Search for the cell housing the specified text and yield its (x, y) center coordinate. 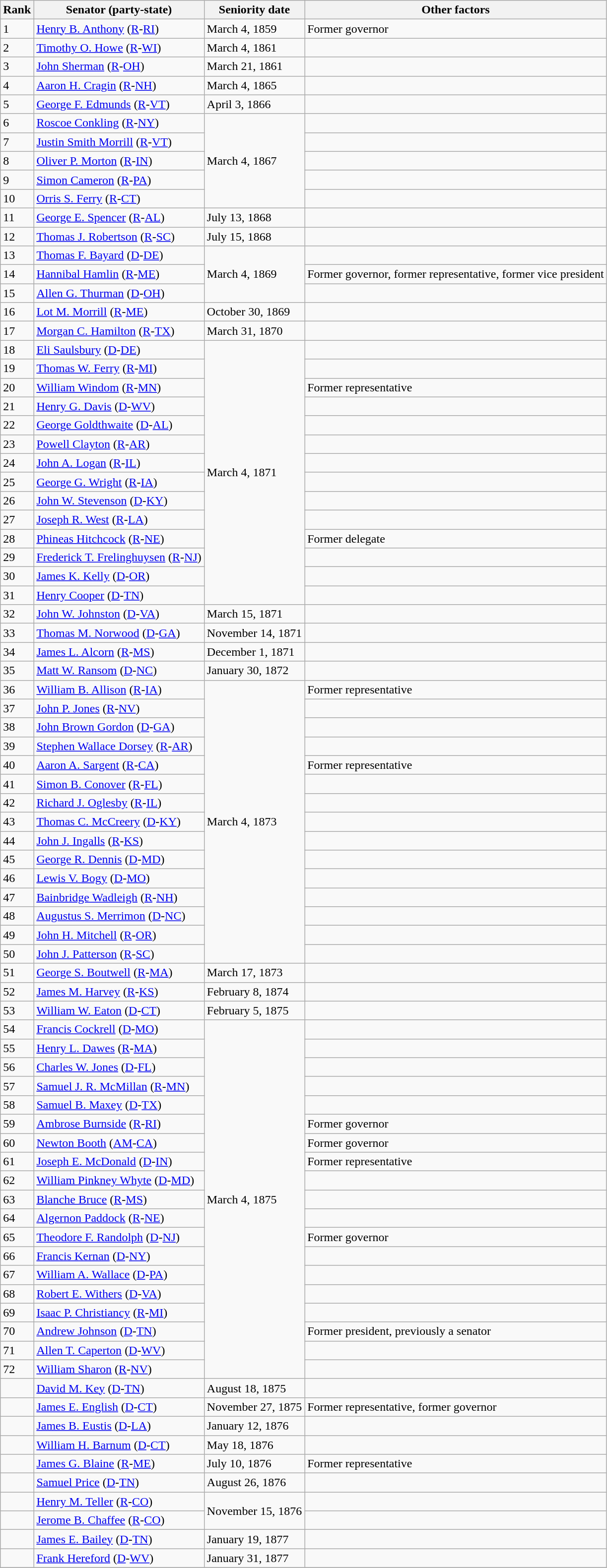
Joseph E. McDonald (D-IN) (119, 1162)
John A. Logan (R-IL) (119, 463)
Thomas J. Robertson (R-SC) (119, 237)
William A. Wallace (D-PA) (119, 1275)
19 (17, 369)
8 (17, 161)
33 (17, 633)
29 (17, 558)
Simon B. Conover (R-FL) (119, 784)
John J. Ingalls (R-KS) (119, 841)
April 3, 1866 (254, 104)
27 (17, 519)
57 (17, 1086)
3 (17, 66)
63 (17, 1199)
1 (17, 29)
13 (17, 255)
38 (17, 727)
John J. Patterson (R-SC) (119, 954)
Timothy O. Howe (R-WI) (119, 48)
46 (17, 878)
7 (17, 142)
2 (17, 48)
Powell Clayton (R-AR) (119, 444)
Ambrose Burnside (R-RI) (119, 1124)
Samuel J. R. McMillan (R-MN) (119, 1086)
May 18, 1876 (254, 1445)
5 (17, 104)
Roscoe Conkling (R-NY) (119, 123)
Theodore F. Randolph (D-NJ) (119, 1237)
Richard J. Oglesby (R-IL) (119, 803)
69 (17, 1313)
Henry Cooper (D-TN) (119, 595)
Other factors (456, 10)
Matt W. Ransom (D-NC) (119, 671)
James B. Eustis (D-LA) (119, 1426)
42 (17, 803)
Andrew Johnson (D-TN) (119, 1331)
March 15, 1871 (254, 614)
John W. Johnston (D-VA) (119, 614)
11 (17, 217)
March 21, 1861 (254, 66)
Former president, previously a senator (456, 1331)
March 4, 1873 (254, 821)
Rank (17, 10)
34 (17, 652)
70 (17, 1331)
49 (17, 935)
14 (17, 274)
72 (17, 1369)
James E. English (D-CT) (119, 1407)
40 (17, 765)
Seniority date (254, 10)
Henry B. Anthony (R-RI) (119, 29)
Lot M. Morrill (R-ME) (119, 312)
60 (17, 1142)
71 (17, 1350)
68 (17, 1294)
William Pinkney Whyte (D-MD) (119, 1181)
Samuel Price (D-TN) (119, 1483)
51 (17, 973)
20 (17, 387)
22 (17, 425)
47 (17, 897)
Aaron H. Cragin (R-NH) (119, 85)
44 (17, 841)
December 1, 1871 (254, 652)
58 (17, 1105)
January 19, 1877 (254, 1539)
Frank Hereford (D-WV) (119, 1558)
October 30, 1869 (254, 312)
12 (17, 237)
Aaron A. Sargent (R-CA) (119, 765)
Joseph R. West (R-LA) (119, 519)
James M. Harvey (R-KS) (119, 992)
56 (17, 1067)
William Sharon (R-NV) (119, 1369)
Oliver P. Morton (R-IN) (119, 161)
67 (17, 1275)
James L. Alcorn (R-MS) (119, 652)
Orris S. Ferry (R-CT) (119, 198)
John Sherman (R-OH) (119, 66)
Robert E. Withers (D-VA) (119, 1294)
March 17, 1873 (254, 973)
23 (17, 444)
John W. Stevenson (D-KY) (119, 501)
January 30, 1872 (254, 671)
Charles W. Jones (D-FL) (119, 1067)
Newton Booth (AM-CA) (119, 1142)
15 (17, 293)
30 (17, 576)
Jerome B. Chaffee (R-CO) (119, 1520)
Henry L. Dawes (R-MA) (119, 1048)
March 4, 1869 (254, 274)
Allen T. Caperton (D-WV) (119, 1350)
March 4, 1859 (254, 29)
59 (17, 1124)
25 (17, 482)
Frederick T. Frelinghuysen (R-NJ) (119, 558)
January 12, 1876 (254, 1426)
53 (17, 1010)
George G. Wright (R-IA) (119, 482)
Former representative, former governor (456, 1407)
Blanche Bruce (R-MS) (119, 1199)
36 (17, 690)
February 8, 1874 (254, 992)
David M. Key (D-TN) (119, 1388)
61 (17, 1162)
George E. Spencer (R-AL) (119, 217)
41 (17, 784)
37 (17, 708)
John Brown Gordon (D-GA) (119, 727)
Algernon Paddock (R-NE) (119, 1218)
Francis Kernan (D-NY) (119, 1256)
Henry G. Davis (D-WV) (119, 406)
November 14, 1871 (254, 633)
17 (17, 331)
James E. Bailey (D-TN) (119, 1539)
August 26, 1876 (254, 1483)
March 4, 1875 (254, 1199)
45 (17, 860)
50 (17, 954)
February 5, 1875 (254, 1010)
William H. Barnum (D-CT) (119, 1445)
24 (17, 463)
John P. Jones (R-NV) (119, 708)
6 (17, 123)
28 (17, 538)
32 (17, 614)
10 (17, 198)
Thomas W. Ferry (R-MI) (119, 369)
July 15, 1868 (254, 237)
Senator (party-state) (119, 10)
March 4, 1871 (254, 472)
Francis Cockrell (D-MO) (119, 1029)
March 4, 1861 (254, 48)
Eli Saulsbury (D-DE) (119, 350)
March 31, 1870 (254, 331)
November 15, 1876 (254, 1511)
Former governor, former representative, former vice president (456, 274)
Isaac P. Christiancy (R-MI) (119, 1313)
James K. Kelly (D-OR) (119, 576)
William B. Allison (R-IA) (119, 690)
54 (17, 1029)
4 (17, 85)
21 (17, 406)
August 18, 1875 (254, 1388)
18 (17, 350)
66 (17, 1256)
Morgan C. Hamilton (R-TX) (119, 331)
Thomas C. McCreery (D-KY) (119, 821)
16 (17, 312)
George S. Boutwell (R-MA) (119, 973)
Augustus S. Merrimon (D-NC) (119, 916)
Thomas F. Bayard (D-DE) (119, 255)
July 10, 1876 (254, 1464)
Phineas Hitchcock (R-NE) (119, 538)
Samuel B. Maxey (D-TX) (119, 1105)
31 (17, 595)
January 31, 1877 (254, 1558)
William W. Eaton (D-CT) (119, 1010)
55 (17, 1048)
George F. Edmunds (R-VT) (119, 104)
43 (17, 821)
65 (17, 1237)
26 (17, 501)
John H. Mitchell (R-OR) (119, 935)
Bainbridge Wadleigh (R-NH) (119, 897)
Henry M. Teller (R-CO) (119, 1502)
Allen G. Thurman (D-OH) (119, 293)
Simon Cameron (R-PA) (119, 180)
March 4, 1867 (254, 161)
Justin Smith Morrill (R-VT) (119, 142)
Lewis V. Bogy (D-MO) (119, 878)
William Windom (R-MN) (119, 387)
Hannibal Hamlin (R-ME) (119, 274)
July 13, 1868 (254, 217)
48 (17, 916)
52 (17, 992)
62 (17, 1181)
James G. Blaine (R-ME) (119, 1464)
March 4, 1865 (254, 85)
George R. Dennis (D-MD) (119, 860)
Thomas M. Norwood (D-GA) (119, 633)
39 (17, 746)
Stephen Wallace Dorsey (R-AR) (119, 746)
64 (17, 1218)
November 27, 1875 (254, 1407)
35 (17, 671)
Former delegate (456, 538)
George Goldthwaite (D-AL) (119, 425)
9 (17, 180)
